Pinpoint the cell where the given text exists, returning its (x, y) midpoint coordinate. 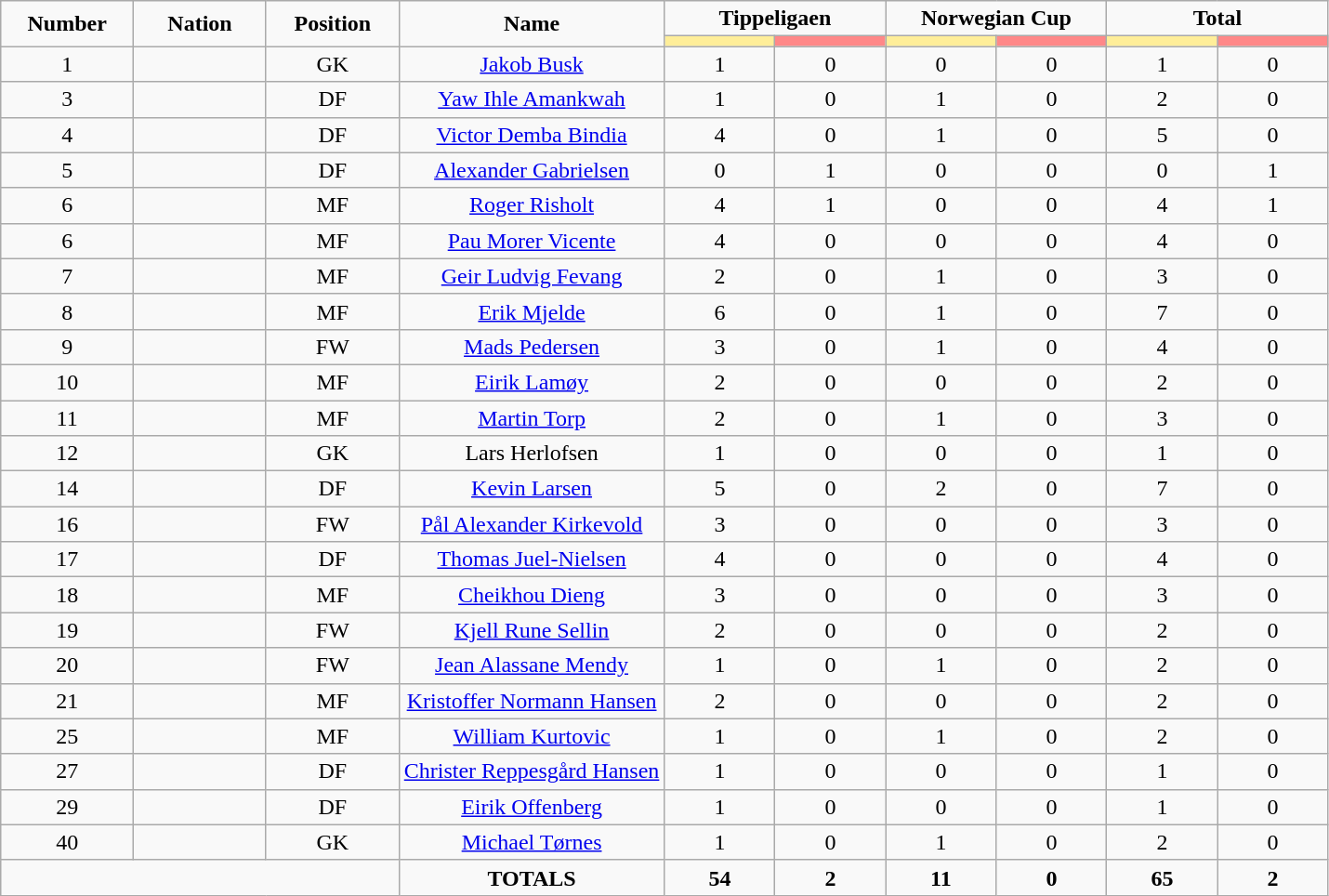
17 (67, 560)
18 (67, 595)
Martin Torp (532, 417)
Roger Risholt (532, 205)
Position (333, 24)
Jakob Busk (532, 64)
Geir Ludvig Fevang (532, 276)
16 (67, 524)
Cheikhou Dieng (532, 595)
Christer Reppesgård Hansen (532, 771)
Alexander Gabrielsen (532, 170)
Pau Morer Vicente (532, 241)
27 (67, 771)
Lars Herlofsen (532, 454)
29 (67, 807)
10 (67, 382)
20 (67, 665)
Kjell Rune Sellin (532, 630)
65 (1162, 877)
Kevin Larsen (532, 489)
Number (67, 24)
40 (67, 842)
9 (67, 347)
12 (67, 454)
Name (532, 24)
25 (67, 736)
19 (67, 630)
Norwegian Cup (996, 19)
Jean Alassane Mendy (532, 665)
TOTALS (532, 877)
14 (67, 489)
Total (1217, 19)
Eirik Lamøy (532, 382)
Nation (201, 24)
Michael Tørnes (532, 842)
Thomas Juel-Nielsen (532, 560)
Pål Alexander Kirkevold (532, 524)
8 (67, 311)
21 (67, 701)
Kristoffer Normann Hansen (532, 701)
54 (719, 877)
Tippeligaen (775, 19)
Eirik Offenberg (532, 807)
Erik Mjelde (532, 311)
Victor Demba Bindia (532, 135)
Mads Pedersen (532, 347)
Yaw Ihle Amankwah (532, 99)
William Kurtovic (532, 736)
